Extract the (X, Y) coordinate from the center of the cell holding the provided text.  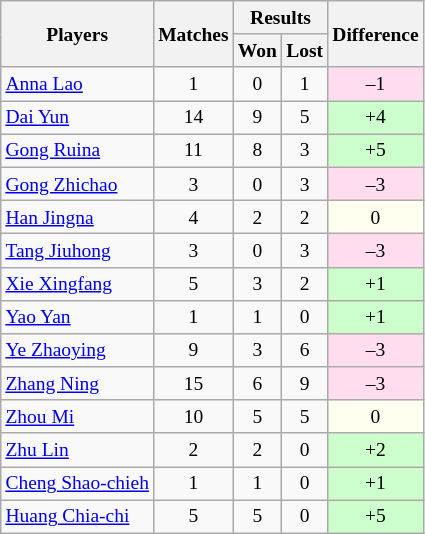
Players (78, 34)
Huang Chia-chi (78, 516)
14 (194, 118)
Lost (305, 50)
Ye Zhaoying (78, 350)
Dai Yun (78, 118)
–1 (376, 84)
Gong Zhichao (78, 184)
10 (194, 416)
15 (194, 384)
Zhou Mi (78, 416)
4 (194, 216)
Gong Ruina (78, 150)
Matches (194, 34)
Han Jingna (78, 216)
8 (257, 150)
+2 (376, 450)
Anna Lao (78, 84)
Zhang Ning (78, 384)
Results (280, 18)
Zhu Lin (78, 450)
+4 (376, 118)
Tang Jiuhong (78, 250)
11 (194, 150)
Yao Yan (78, 316)
Xie Xingfang (78, 284)
Difference (376, 34)
Won (257, 50)
Cheng Shao-chieh (78, 484)
